Determine the [X, Y] coordinate at the center of the cell enclosing the given text.  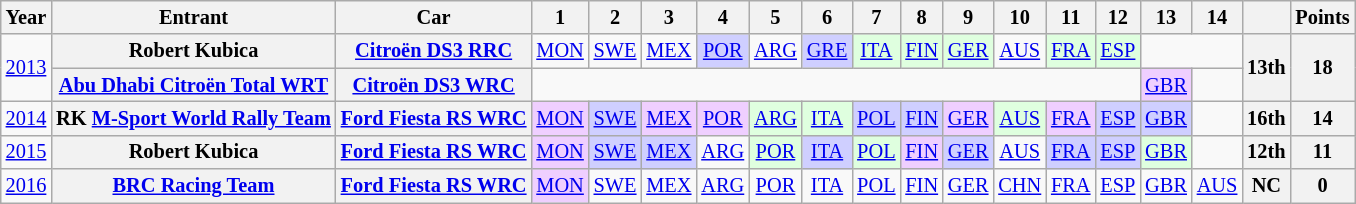
13th [1266, 68]
BRC Racing Team [194, 186]
Entrant [194, 17]
12th [1266, 152]
13 [1166, 17]
8 [922, 17]
Citroën DS3 WRC [434, 85]
1 [560, 17]
9 [968, 17]
Points [1322, 17]
Car [434, 17]
Abu Dhabi Citroën Total WRT [194, 85]
2013 [26, 68]
6 [827, 17]
16th [1266, 118]
CHN [1020, 186]
5 [776, 17]
12 [1118, 17]
RK M-Sport World Rally Team [194, 118]
4 [722, 17]
2 [616, 17]
7 [876, 17]
2015 [26, 152]
Citroën DS3 RRC [434, 51]
2014 [26, 118]
NC [1266, 186]
GRE [827, 51]
Year [26, 17]
0 [1322, 186]
2016 [26, 186]
3 [668, 17]
18 [1322, 68]
10 [1020, 17]
